Return the [x, y] coordinate for the center point of the cell that contains the specified text.  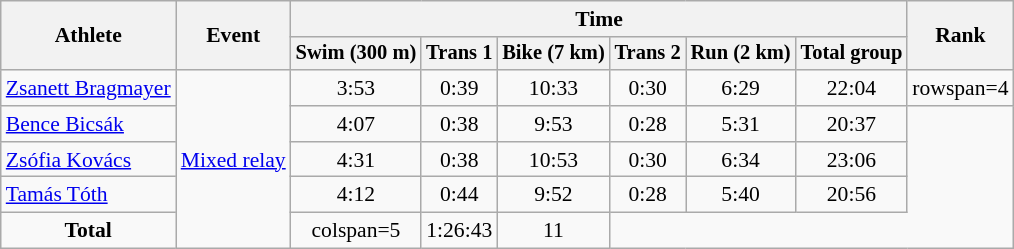
Bence Bicsák [88, 124]
4:07 [356, 124]
5:31 [741, 124]
Athlete [88, 36]
4:31 [356, 160]
5:40 [741, 195]
Trans 2 [648, 54]
9:53 [553, 124]
0:39 [459, 88]
4:12 [356, 195]
22:04 [852, 88]
rowspan=4 [960, 88]
Event [234, 36]
Zsanett Bragmayer [88, 88]
Run (2 km) [741, 54]
10:33 [553, 88]
20:56 [852, 195]
Bike (7 km) [553, 54]
20:37 [852, 124]
9:52 [553, 195]
23:06 [852, 160]
Swim (300 m) [356, 54]
6:29 [741, 88]
0:44 [459, 195]
3:53 [356, 88]
11 [553, 231]
10:53 [553, 160]
Total [88, 231]
6:34 [741, 160]
Zsófia Kovács [88, 160]
Tamás Tóth [88, 195]
Time [600, 19]
Trans 1 [459, 54]
Mixed relay [234, 159]
Rank [960, 36]
Total group [852, 54]
colspan=5 [356, 231]
1:26:43 [459, 231]
